From the cell containing the given text, extract its center point as [x, y] coordinate. 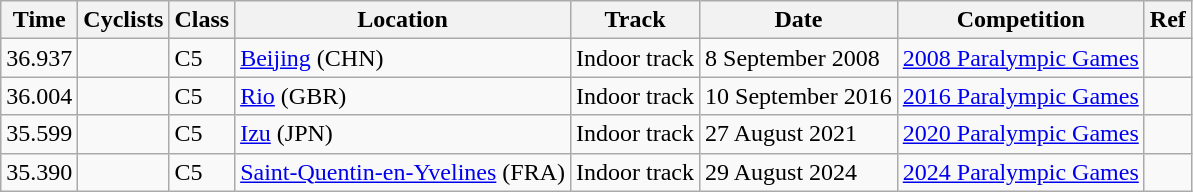
2020 Paralympic Games [1020, 134]
36.004 [40, 96]
36.937 [40, 58]
Date [799, 20]
10 September 2016 [799, 96]
35.599 [40, 134]
27 August 2021 [799, 134]
Saint-Quentin-en-Yvelines (FRA) [403, 172]
Class [202, 20]
Competition [1020, 20]
Rio (GBR) [403, 96]
2024 Paralympic Games [1020, 172]
Time [40, 20]
Track [636, 20]
Cyclists [124, 20]
35.390 [40, 172]
Location [403, 20]
Beijing (CHN) [403, 58]
2008 Paralympic Games [1020, 58]
29 August 2024 [799, 172]
Izu (JPN) [403, 134]
Ref [1168, 20]
8 September 2008 [799, 58]
2016 Paralympic Games [1020, 96]
